Find where the given text appears and provide that cell's center as (X, Y) coordinate. 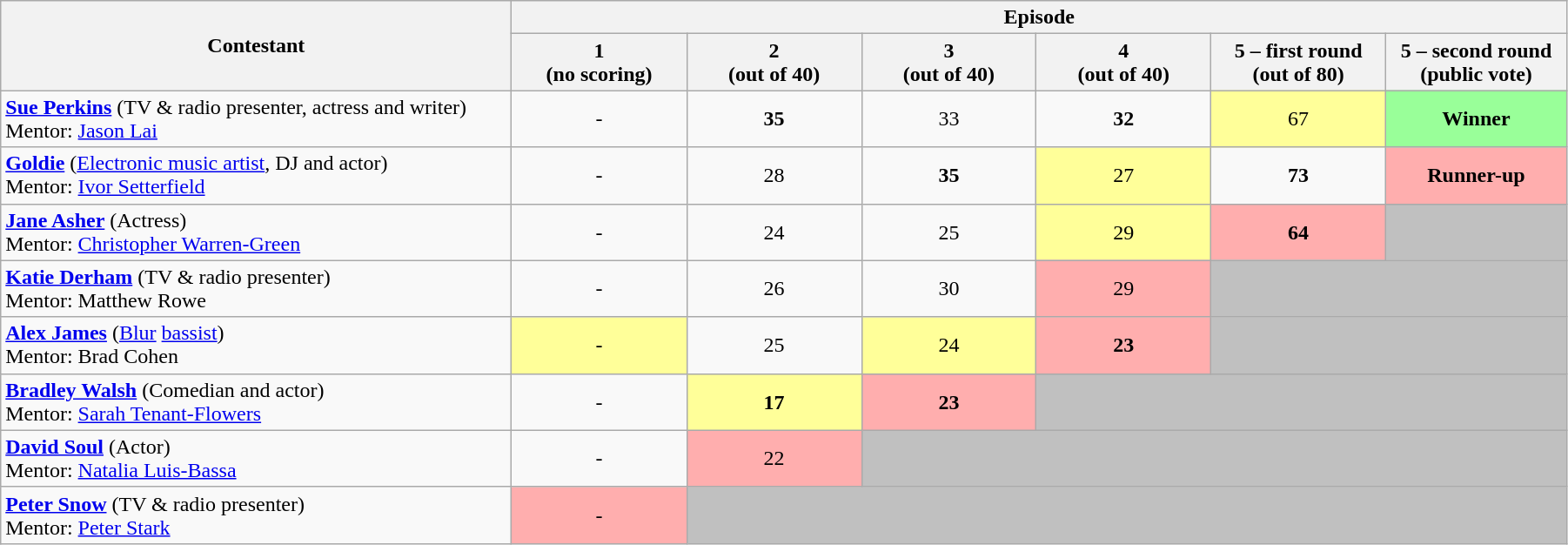
Katie Derham (TV & radio presenter)Mentor: Matthew Rowe (256, 289)
Episode (1039, 17)
30 (948, 289)
28 (774, 176)
5 – first round(out of 80) (1298, 63)
Goldie (Electronic music artist, DJ and actor)Mentor: Ivor Setterfield (256, 176)
Winner (1477, 118)
3(out of 40) (948, 63)
Peter Snow (TV & radio presenter)Mentor: Peter Stark (256, 515)
Contestant (256, 45)
22 (774, 458)
27 (1124, 176)
Bradley Walsh (Comedian and actor)Mentor: Sarah Tenant-Flowers (256, 402)
32 (1124, 118)
1(no scoring) (599, 63)
5 – second round(public vote) (1477, 63)
Alex James (Blur bassist)Mentor: Brad Cohen (256, 345)
David Soul (Actor)Mentor: Natalia Luis-Bassa (256, 458)
2(out of 40) (774, 63)
Sue Perkins (TV & radio presenter, actress and writer)Mentor: Jason Lai (256, 118)
33 (948, 118)
4(out of 40) (1124, 63)
26 (774, 289)
64 (1298, 232)
67 (1298, 118)
Runner-up (1477, 176)
17 (774, 402)
Jane Asher (Actress)Mentor: Christopher Warren-Green (256, 232)
73 (1298, 176)
